Find where the given text appears and provide that cell's center as [X, Y] coordinate. 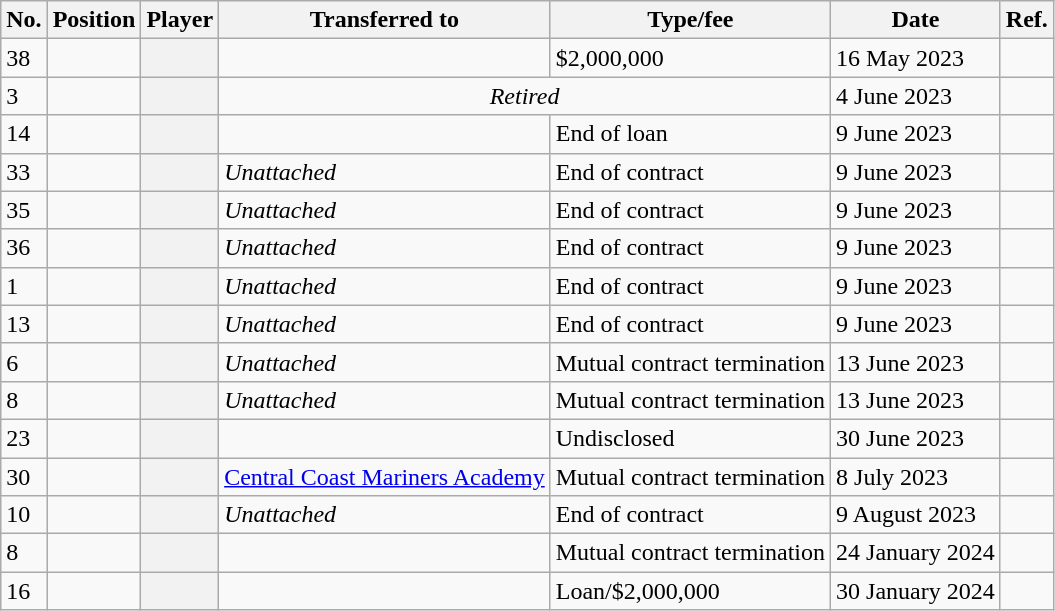
1 [24, 286]
38 [24, 58]
Date [916, 20]
4 June 2023 [916, 96]
End of loan [690, 134]
30 [24, 477]
Player [180, 20]
33 [24, 172]
8 July 2023 [916, 477]
3 [24, 96]
35 [24, 210]
6 [24, 362]
Retired [525, 96]
10 [24, 515]
9 August 2023 [916, 515]
Type/fee [690, 20]
Transferred to [385, 20]
16 [24, 591]
14 [24, 134]
16 May 2023 [916, 58]
$2,000,000 [690, 58]
Ref. [1026, 20]
No. [24, 20]
13 [24, 324]
Central Coast Mariners Academy [385, 477]
36 [24, 248]
24 January 2024 [916, 553]
30 June 2023 [916, 438]
Loan/$2,000,000 [690, 591]
23 [24, 438]
30 January 2024 [916, 591]
Undisclosed [690, 438]
Position [94, 20]
